Detect which cell encompasses the target text, then output its (X, Y) center coordinate. 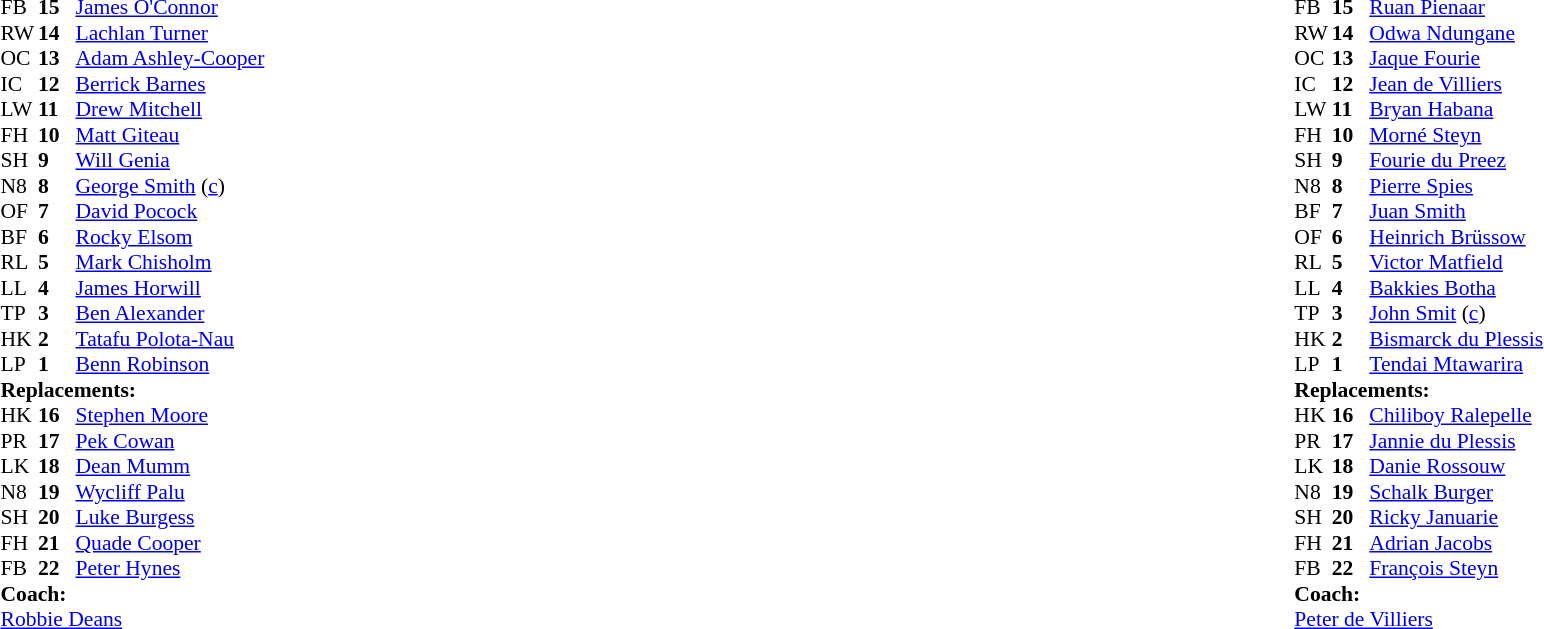
Pek Cowan (170, 441)
Chiliboy Ralepelle (1456, 415)
Bismarck du Plessis (1456, 339)
James Horwill (170, 288)
Drew Mitchell (170, 109)
Morné Steyn (1456, 135)
Benn Robinson (170, 365)
Danie Rossouw (1456, 467)
Juan Smith (1456, 211)
Mark Chisholm (170, 263)
Stephen Moore (170, 415)
Odwa Ndungane (1456, 33)
Jean de Villiers (1456, 84)
Adrian Jacobs (1456, 543)
Tendai Mtawarira (1456, 365)
Ricky Januarie (1456, 517)
George Smith (c) (170, 186)
Peter Hynes (170, 569)
Dean Mumm (170, 467)
Victor Matfield (1456, 263)
François Steyn (1456, 569)
John Smit (c) (1456, 313)
Jaque Fourie (1456, 59)
David Pocock (170, 211)
Heinrich Brüssow (1456, 237)
Ben Alexander (170, 313)
Bryan Habana (1456, 109)
Fourie du Preez (1456, 161)
Schalk Burger (1456, 492)
Lachlan Turner (170, 33)
Adam Ashley-Cooper (170, 59)
Rocky Elsom (170, 237)
Tatafu Polota-Nau (170, 339)
Matt Giteau (170, 135)
Berrick Barnes (170, 84)
Jannie du Plessis (1456, 441)
Quade Cooper (170, 543)
Wycliff Palu (170, 492)
Will Genia (170, 161)
Luke Burgess (170, 517)
Bakkies Botha (1456, 288)
Pierre Spies (1456, 186)
